Return the [X, Y] coordinate for the center point of the cell that contains the specified text.  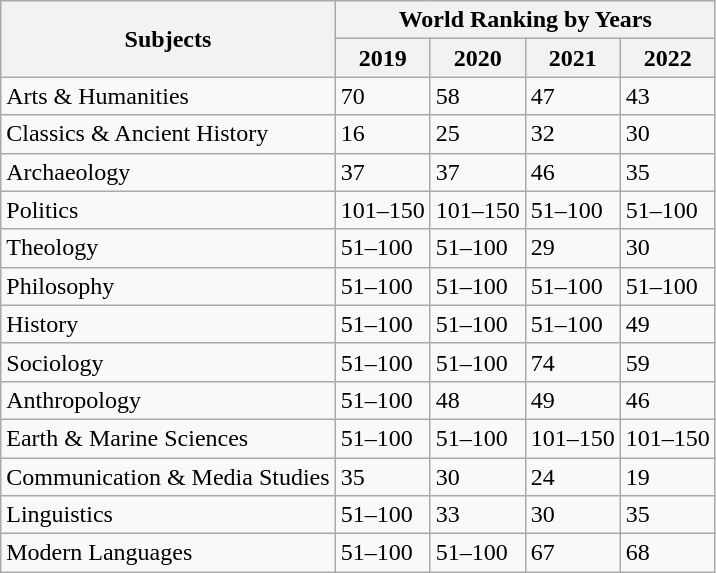
Earth & Marine Sciences [168, 438]
Communication & Media Studies [168, 477]
16 [382, 134]
Subjects [168, 39]
2020 [478, 58]
Archaeology [168, 172]
2019 [382, 58]
History [168, 324]
2021 [572, 58]
29 [572, 248]
Modern Languages [168, 553]
Linguistics [168, 515]
Sociology [168, 362]
2022 [668, 58]
Arts & Humanities [168, 96]
24 [572, 477]
47 [572, 96]
70 [382, 96]
Theology [168, 248]
Classics & Ancient History [168, 134]
43 [668, 96]
25 [478, 134]
67 [572, 553]
58 [478, 96]
Politics [168, 210]
59 [668, 362]
19 [668, 477]
World Ranking by Years [525, 20]
68 [668, 553]
32 [572, 134]
33 [478, 515]
74 [572, 362]
48 [478, 400]
Philosophy [168, 286]
Anthropology [168, 400]
